Identify which cell holds the provided text, then report its [X, Y] central coordinate. 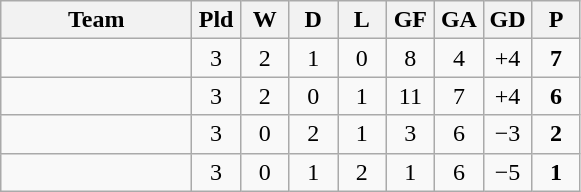
D [314, 20]
Pld [216, 20]
GF [410, 20]
P [556, 20]
GD [508, 20]
11 [410, 96]
L [362, 20]
Team [96, 20]
GA [460, 20]
−5 [508, 172]
4 [460, 58]
W [264, 20]
−3 [508, 134]
8 [410, 58]
